From the cell containing the given text, extract its center point as (X, Y) coordinate. 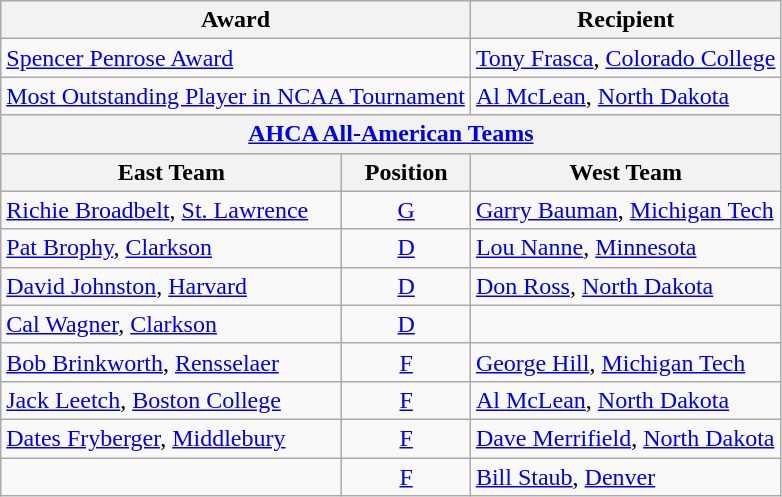
Garry Bauman, Michigan Tech (626, 210)
AHCA All-American Teams (391, 134)
Bill Staub, Denver (626, 477)
Lou Nanne, Minnesota (626, 248)
Recipient (626, 20)
Dave Merrifield, North Dakota (626, 438)
West Team (626, 172)
Award (236, 20)
East Team (172, 172)
Don Ross, North Dakota (626, 286)
George Hill, Michigan Tech (626, 362)
G (406, 210)
Spencer Penrose Award (236, 58)
Richie Broadbelt, St. Lawrence (172, 210)
Position (406, 172)
Tony Frasca, Colorado College (626, 58)
Cal Wagner, Clarkson (172, 324)
David Johnston, Harvard (172, 286)
Pat Brophy, Clarkson (172, 248)
Dates Fryberger, Middlebury (172, 438)
Jack Leetch, Boston College (172, 400)
Bob Brinkworth, Rensselaer (172, 362)
Most Outstanding Player in NCAA Tournament (236, 96)
